Search for the cell housing the specified text and yield its [X, Y] center coordinate. 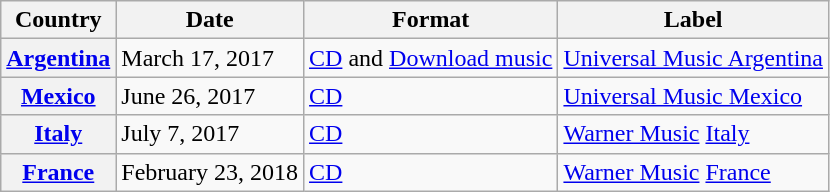
France [58, 172]
Italy [58, 134]
Label [694, 20]
June 26, 2017 [210, 96]
CD and Download music [431, 58]
Warner Music Italy [694, 134]
Date [210, 20]
March 17, 2017 [210, 58]
Country [58, 20]
Universal Music Mexico [694, 96]
Argentina [58, 58]
Warner Music France [694, 172]
Format [431, 20]
Universal Music Argentina [694, 58]
Mexico [58, 96]
February 23, 2018 [210, 172]
July 7, 2017 [210, 134]
